Output the (X, Y) coordinate of the center of the cell containing the given text.  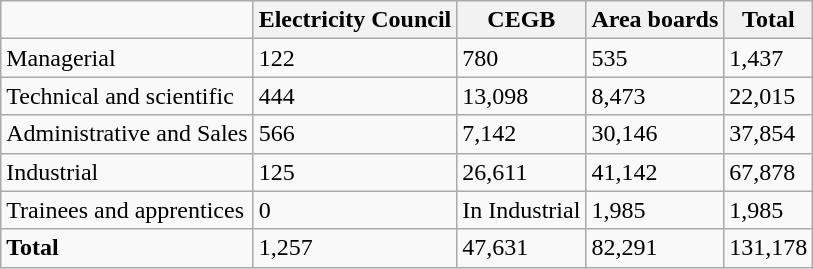
131,178 (768, 248)
125 (355, 172)
13,098 (522, 96)
Electricity Council (355, 20)
566 (355, 134)
41,142 (655, 172)
1,257 (355, 248)
CEGB (522, 20)
780 (522, 58)
37,854 (768, 134)
122 (355, 58)
Administrative and Sales (127, 134)
7,142 (522, 134)
Technical and scientific (127, 96)
67,878 (768, 172)
8,473 (655, 96)
Area boards (655, 20)
Industrial (127, 172)
In Industrial (522, 210)
1,437 (768, 58)
Trainees and apprentices (127, 210)
Managerial (127, 58)
26,611 (522, 172)
82,291 (655, 248)
535 (655, 58)
30,146 (655, 134)
444 (355, 96)
47,631 (522, 248)
0 (355, 210)
22,015 (768, 96)
